Detect which cell encompasses the target text, then output its [X, Y] center coordinate. 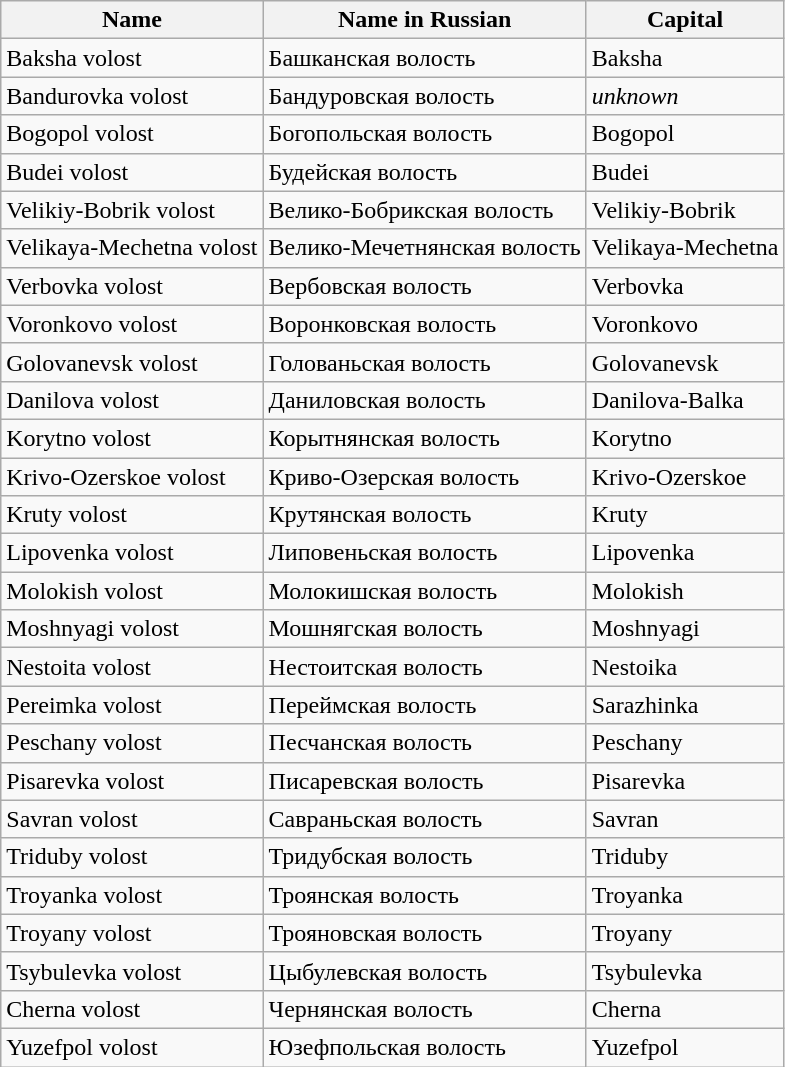
Troyanka [685, 895]
Pisarevka volost [132, 781]
Triduby volost [132, 857]
Capital [685, 20]
Богопольская волость [424, 134]
Peschany [685, 743]
Голованьская волость [424, 362]
Voronkovo volost [132, 324]
Savran volost [132, 819]
Danilova-Balka [685, 400]
Lipovenka volost [132, 553]
Moshnyagi [685, 629]
Трояновская волость [424, 933]
Voronkovo [685, 324]
Molokish [685, 591]
Цыбулевская волость [424, 971]
Kruty volost [132, 515]
Воронковская волость [424, 324]
Нестоитская волость [424, 667]
Велико-Бобрикская волость [424, 210]
Yuzefpol [685, 1047]
Korytno [685, 438]
Тридубская волость [424, 857]
Verbovka volost [132, 286]
Triduby [685, 857]
Велико-Мечетнянская волость [424, 248]
Писаревская волость [424, 781]
Molokish volost [132, 591]
Golovanevsk [685, 362]
Крутянская волость [424, 515]
Troyany volost [132, 933]
Velikiy-Bobrik [685, 210]
Korytno volost [132, 438]
unknown [685, 96]
Krivo-Ozerskoe [685, 477]
Velikiy-Bobrik volost [132, 210]
Moshnyagi volost [132, 629]
Вербовская волость [424, 286]
Velikaya-Mechetna [685, 248]
Krivo-Ozerskoe volost [132, 477]
Troyany [685, 933]
Budei volost [132, 172]
Tsybulevka [685, 971]
Name [132, 20]
Name in Russian [424, 20]
Velikaya-Mechetna volost [132, 248]
Pereimka volost [132, 705]
Корытнянская волость [424, 438]
Sarazhinka [685, 705]
Golovanevsk volost [132, 362]
Криво-Озерская волость [424, 477]
Yuzefpol volost [132, 1047]
Будейская волость [424, 172]
Baksha volost [132, 58]
Lipovenka [685, 553]
Переймская волость [424, 705]
Юзефпольская волость [424, 1047]
Pisarevka [685, 781]
Липовеньская волость [424, 553]
Budei [685, 172]
Baksha [685, 58]
Bogopol volost [132, 134]
Troyanka volost [132, 895]
Tsybulevka volost [132, 971]
Cherna [685, 1009]
Bogopol [685, 134]
Троянская волость [424, 895]
Peschany volost [132, 743]
Savran [685, 819]
Бандуровская волость [424, 96]
Мошнягская волость [424, 629]
Молокишская волость [424, 591]
Cherna volost [132, 1009]
Danilova volost [132, 400]
Nestoita volost [132, 667]
Kruty [685, 515]
Bandurovka volost [132, 96]
Nestoika [685, 667]
Даниловская волость [424, 400]
Песчанская волость [424, 743]
Савраньская волость [424, 819]
Чернянская волость [424, 1009]
Verbovka [685, 286]
Башканская волость [424, 58]
